Extract the [x, y] coordinate from the center of the cell holding the provided text.  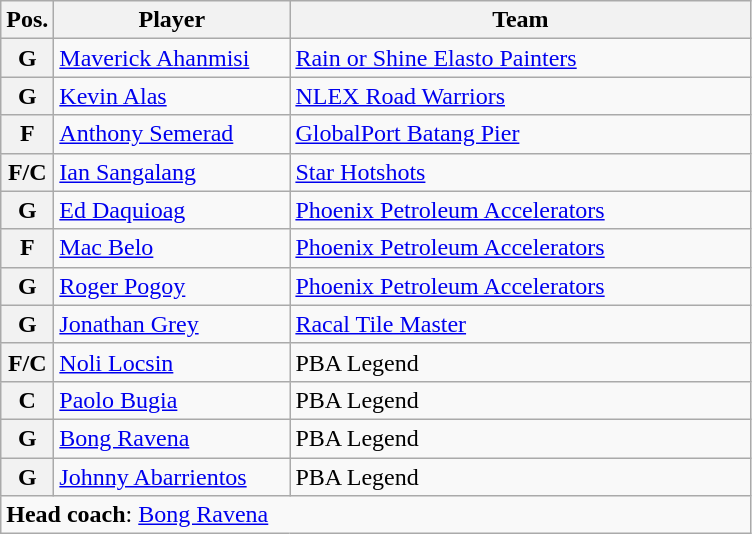
Kevin Alas [172, 96]
NLEX Road Warriors [520, 96]
Paolo Bugia [172, 400]
Johnny Abarrientos [172, 477]
C [28, 400]
Anthony Semerad [172, 134]
Racal Tile Master [520, 324]
Head coach: Bong Ravena [376, 515]
GlobalPort Batang Pier [520, 134]
Bong Ravena [172, 438]
Ed Daquioag [172, 210]
Mac Belo [172, 248]
Player [172, 20]
Roger Pogoy [172, 286]
Rain or Shine Elasto Painters [520, 58]
Noli Locsin [172, 362]
Ian Sangalang [172, 172]
Team [520, 20]
Pos. [28, 20]
Star Hotshots [520, 172]
Maverick Ahanmisi [172, 58]
Jonathan Grey [172, 324]
